Scan for the cell matching the given text and deliver its [X, Y] coordinate at center. 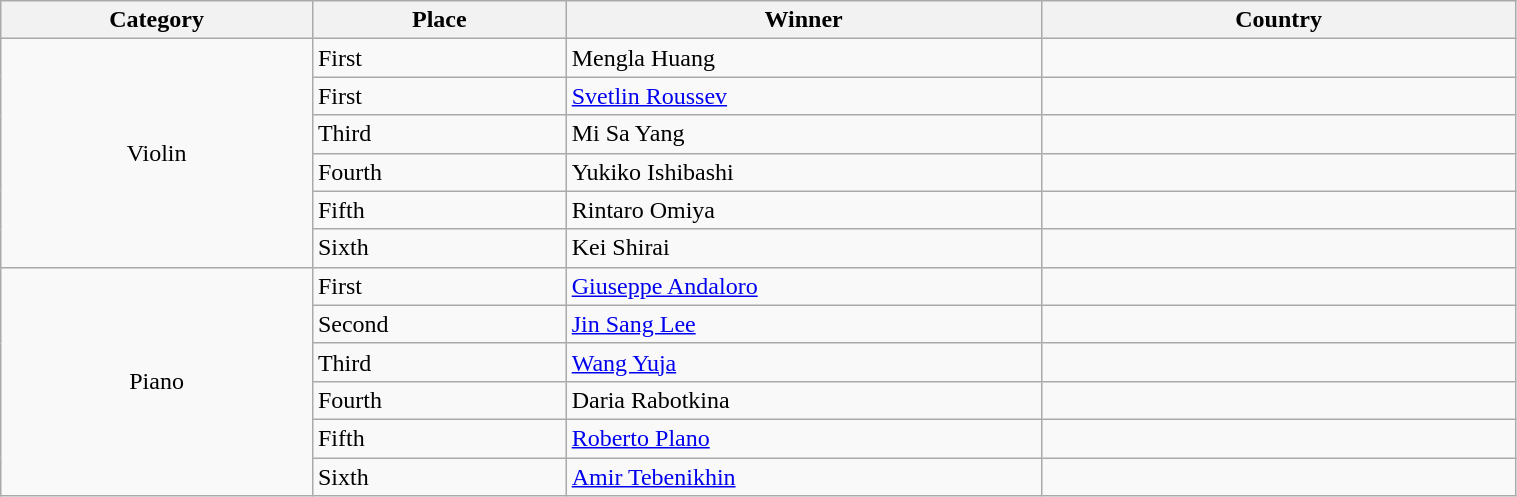
Amir Tebenikhin [804, 477]
Yukiko Ishibashi [804, 172]
Second [439, 324]
Roberto Plano [804, 438]
Country [1278, 20]
Mengla Huang [804, 58]
Mi Sa Yang [804, 134]
Svetlin Roussev [804, 96]
Wang Yuja [804, 362]
Violin [157, 153]
Kei Shirai [804, 248]
Giuseppe Andaloro [804, 286]
Category [157, 20]
Jin Sang Lee [804, 324]
Piano [157, 381]
Rintaro Omiya [804, 210]
Place [439, 20]
Daria Rabotkina [804, 400]
Winner [804, 20]
